Search for the cell housing the specified text and yield its (x, y) center coordinate. 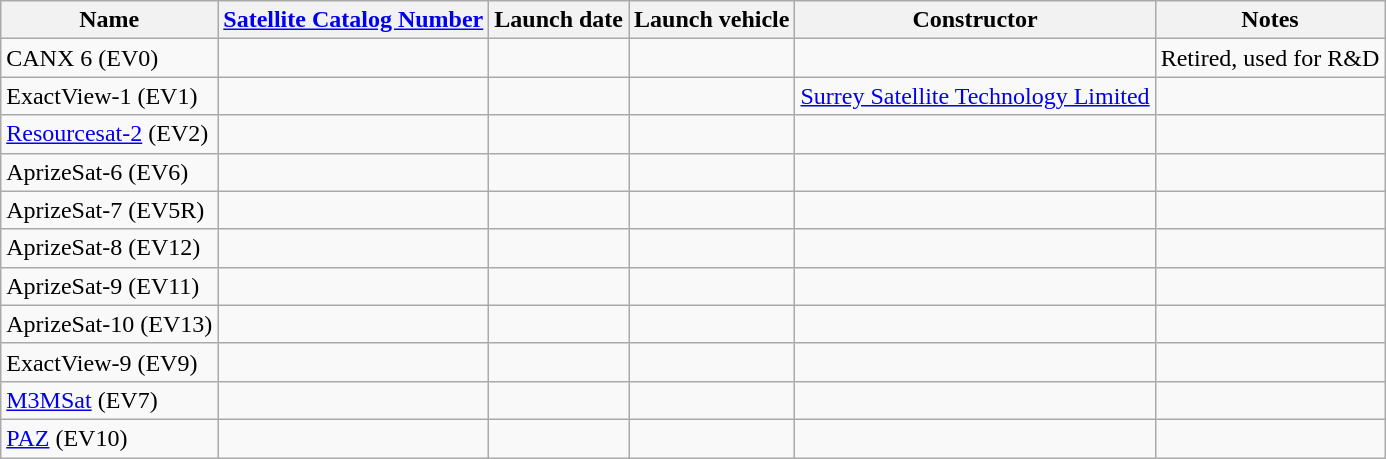
Surrey Satellite Technology Limited (975, 96)
Constructor (975, 20)
ExactView-9 (EV9) (110, 362)
CANX 6 (EV0) (110, 58)
Launch date (559, 20)
AprizeSat-10 (EV13) (110, 324)
AprizeSat-9 (EV11) (110, 286)
Launch vehicle (712, 20)
ExactView-1 (EV1) (110, 96)
PAZ (EV10) (110, 438)
AprizeSat-8 (EV12) (110, 248)
Retired, used for R&D (1270, 58)
Name (110, 20)
Resourcesat-2 (EV2) (110, 134)
M3MSat (EV7) (110, 400)
AprizeSat-6 (EV6) (110, 172)
Satellite Catalog Number (354, 20)
AprizeSat-7 (EV5R) (110, 210)
Notes (1270, 20)
